Extract the [X, Y] coordinate from the center of the cell holding the provided text.  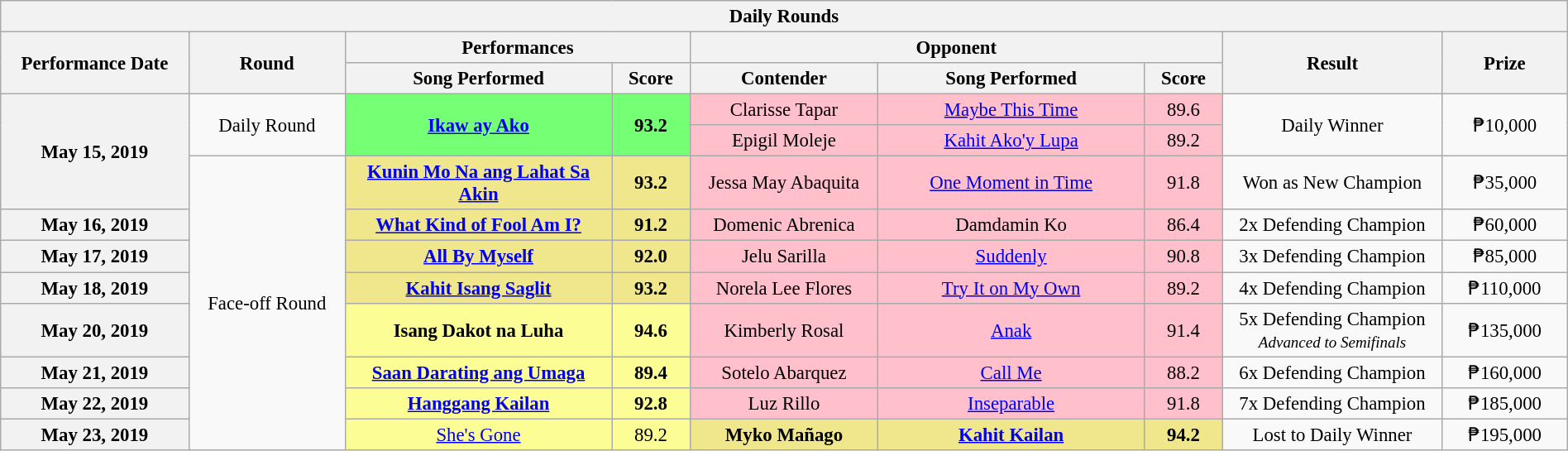
Maybe This Time [1011, 110]
Epigil Moleje [784, 141]
₱60,000 [1505, 226]
Kimberly Rosal [784, 329]
All By Myself [479, 257]
Contender [784, 79]
Try It on My Own [1011, 288]
89.4 [652, 372]
7x Defending Champion [1331, 403]
86.4 [1184, 226]
Result [1331, 63]
Round [266, 63]
May 23, 2019 [94, 434]
Norela Lee Flores [784, 288]
92.0 [652, 257]
Jessa May Abaquita [784, 184]
May 17, 2019 [94, 257]
Luz Rillo [784, 403]
₱110,000 [1505, 288]
Performance Date [94, 63]
₱85,000 [1505, 257]
2x Defending Champion [1331, 226]
Inseparable [1011, 403]
94.6 [652, 329]
Daily Rounds [784, 17]
Opponent [956, 48]
₱160,000 [1505, 372]
Daily Winner [1331, 126]
Sotelo Abarquez [784, 372]
Kahit Ako'y Lupa [1011, 141]
Saan Darating ang Umaga [479, 372]
Face-off Round [266, 303]
6x Defending Champion [1331, 372]
Anak [1011, 329]
May 20, 2019 [94, 329]
₱195,000 [1505, 434]
Domenic Abrenica [784, 226]
92.8 [652, 403]
May 15, 2019 [94, 152]
89.6 [1184, 110]
Performances [518, 48]
One Moment in Time [1011, 184]
Hanggang Kailan [479, 403]
Clarisse Tapar [784, 110]
Daily Round [266, 126]
Kahit Kailan [1011, 434]
Isang Dakot na Luha [479, 329]
Call Me [1011, 372]
What Kind of Fool Am I? [479, 226]
Lost to Daily Winner [1331, 434]
₱35,000 [1505, 184]
5x Defending ChampionAdvanced to Semifinals [1331, 329]
May 21, 2019 [94, 372]
91.2 [652, 226]
4x Defending Champion [1331, 288]
Prize [1505, 63]
May 22, 2019 [94, 403]
Kahit Isang Saglit [479, 288]
Suddenly [1011, 257]
₱135,000 [1505, 329]
Jelu Sarilla [784, 257]
Ikaw ay Ako [479, 126]
₱185,000 [1505, 403]
90.8 [1184, 257]
Won as New Champion [1331, 184]
₱10,000 [1505, 126]
91.4 [1184, 329]
Kunin Mo Na ang Lahat Sa Akin [479, 184]
88.2 [1184, 372]
May 18, 2019 [94, 288]
Damdamin Ko [1011, 226]
She's Gone [479, 434]
94.2 [1184, 434]
Myko Mañago [784, 434]
3x Defending Champion [1331, 257]
May 16, 2019 [94, 226]
